From the cell containing the given text, extract its center point as [x, y] coordinate. 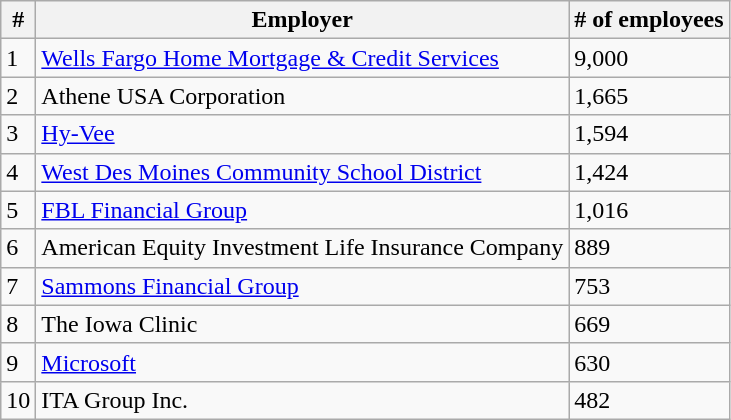
9,000 [649, 58]
FBL Financial Group [302, 210]
# [18, 20]
7 [18, 286]
3 [18, 134]
1,594 [649, 134]
Microsoft [302, 362]
Sammons Financial Group [302, 286]
American Equity Investment Life Insurance Company [302, 248]
# of employees [649, 20]
9 [18, 362]
Employer [302, 20]
The Iowa Clinic [302, 324]
482 [649, 400]
West Des Moines Community School District [302, 172]
4 [18, 172]
Athene USA Corporation [302, 96]
6 [18, 248]
10 [18, 400]
1,424 [649, 172]
1 [18, 58]
1,665 [649, 96]
Wells Fargo Home Mortgage & Credit Services [302, 58]
1,016 [649, 210]
669 [649, 324]
5 [18, 210]
2 [18, 96]
ITA Group Inc. [302, 400]
753 [649, 286]
8 [18, 324]
Hy-Vee [302, 134]
889 [649, 248]
630 [649, 362]
